Capture the cell that displays the provided text and extract its (x, y) central coordinate. 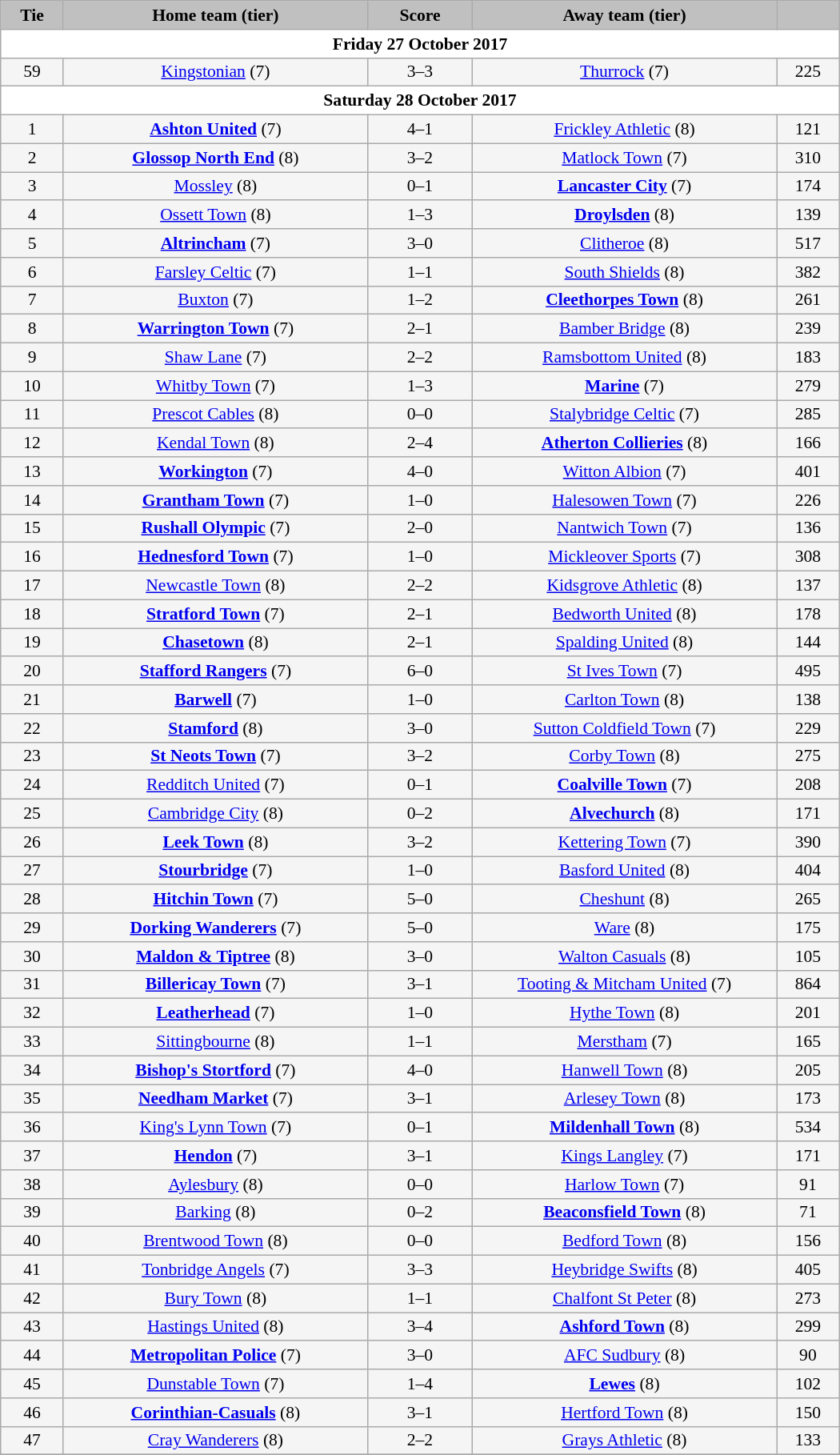
175 (808, 928)
178 (808, 614)
38 (32, 1184)
30 (32, 956)
19 (32, 643)
13 (32, 471)
28 (32, 900)
Leatherhead (7) (215, 1013)
205 (808, 1070)
Spalding United (8) (625, 643)
Warrington Town (7) (215, 329)
Basford United (8) (625, 871)
Away team (tier) (625, 15)
Tooting & Mitcham United (7) (625, 984)
138 (808, 699)
310 (808, 158)
25 (32, 814)
173 (808, 1099)
39 (32, 1212)
Maldon & Tiptree (8) (215, 956)
Metropolitan Police (7) (215, 1356)
201 (808, 1013)
59 (32, 72)
18 (32, 614)
Atherton Collieries (8) (625, 443)
2–0 (419, 528)
Kettering Town (7) (625, 842)
91 (808, 1184)
Barking (8) (215, 1212)
8 (32, 329)
864 (808, 984)
382 (808, 272)
27 (32, 871)
17 (32, 586)
534 (808, 1128)
South Shields (8) (625, 272)
Mildenhall Town (8) (625, 1128)
Whitby Town (7) (215, 386)
Farsley Celtic (7) (215, 272)
22 (32, 728)
6–0 (419, 671)
32 (32, 1013)
Bedworth United (8) (625, 614)
23 (32, 756)
Hednesford Town (7) (215, 557)
46 (32, 1413)
Lancaster City (7) (625, 186)
517 (808, 243)
Cambridge City (8) (215, 814)
90 (808, 1356)
St Ives Town (7) (625, 671)
Bury Town (8) (215, 1298)
136 (808, 528)
Rushall Olympic (7) (215, 528)
225 (808, 72)
Hertford Town (8) (625, 1413)
166 (808, 443)
44 (32, 1356)
Dorking Wanderers (7) (215, 928)
3 (32, 186)
226 (808, 500)
Buxton (7) (215, 300)
Lewes (8) (625, 1384)
275 (808, 756)
Kendal Town (8) (215, 443)
9 (32, 358)
12 (32, 443)
261 (808, 300)
156 (808, 1241)
Frickley Athletic (8) (625, 130)
Glossop North End (8) (215, 158)
121 (808, 130)
Cheshunt (8) (625, 900)
Merstham (7) (625, 1042)
Saturday 28 October 2017 (420, 101)
139 (808, 215)
35 (32, 1099)
Grays Athletic (8) (625, 1441)
Home team (tier) (215, 15)
37 (32, 1156)
24 (32, 785)
Stalybridge Celtic (7) (625, 415)
AFC Sudbury (8) (625, 1356)
Chalfont St Peter (8) (625, 1298)
20 (32, 671)
Thurrock (7) (625, 72)
1–2 (419, 300)
Hythe Town (8) (625, 1013)
Chasetown (8) (215, 643)
15 (32, 528)
Sittingbourne (8) (215, 1042)
137 (808, 586)
Witton Albion (7) (625, 471)
405 (808, 1270)
Stafford Rangers (7) (215, 671)
Bedford Town (8) (625, 1241)
Redditch United (7) (215, 785)
265 (808, 900)
279 (808, 386)
Altrincham (7) (215, 243)
Ossett Town (8) (215, 215)
174 (808, 186)
7 (32, 300)
21 (32, 699)
Carlton Town (8) (625, 699)
2–4 (419, 443)
42 (32, 1298)
6 (32, 272)
41 (32, 1270)
208 (808, 785)
Prescot Cables (8) (215, 415)
Grantham Town (7) (215, 500)
47 (32, 1441)
29 (32, 928)
Matlock Town (7) (625, 158)
Heybridge Swifts (8) (625, 1270)
Ashford Town (8) (625, 1327)
1–4 (419, 1384)
Ashton United (7) (215, 130)
King's Lynn Town (7) (215, 1128)
Newcastle Town (8) (215, 586)
36 (32, 1128)
Hastings United (8) (215, 1327)
Coalville Town (7) (625, 785)
40 (32, 1241)
273 (808, 1298)
31 (32, 984)
5 (32, 243)
Billericay Town (7) (215, 984)
133 (808, 1441)
Corinthian-Casuals (8) (215, 1413)
Beaconsfield Town (8) (625, 1212)
Dunstable Town (7) (215, 1384)
Ramsbottom United (8) (625, 358)
Ware (8) (625, 928)
Stratford Town (7) (215, 614)
Friday 27 October 2017 (420, 44)
Tonbridge Angels (7) (215, 1270)
16 (32, 557)
Kidsgrove Athletic (8) (625, 586)
71 (808, 1212)
45 (32, 1384)
Mickleover Sports (7) (625, 557)
Kingstonian (7) (215, 72)
Halesowen Town (7) (625, 500)
Stourbridge (7) (215, 871)
Bamber Bridge (8) (625, 329)
285 (808, 415)
Tie (32, 15)
Arlesey Town (8) (625, 1099)
Aylesbury (8) (215, 1184)
Brentwood Town (8) (215, 1241)
43 (32, 1327)
183 (808, 358)
102 (808, 1384)
4 (32, 215)
3–4 (419, 1327)
Needham Market (7) (215, 1099)
Shaw Lane (7) (215, 358)
Clitheroe (8) (625, 243)
401 (808, 471)
Mossley (8) (215, 186)
11 (32, 415)
299 (808, 1327)
390 (808, 842)
Cleethorpes Town (8) (625, 300)
26 (32, 842)
Marine (7) (625, 386)
229 (808, 728)
Harlow Town (7) (625, 1184)
2 (32, 158)
Kings Langley (7) (625, 1156)
34 (32, 1070)
404 (808, 871)
Leek Town (8) (215, 842)
Hanwell Town (8) (625, 1070)
144 (808, 643)
33 (32, 1042)
4–1 (419, 130)
Sutton Coldfield Town (7) (625, 728)
1 (32, 130)
308 (808, 557)
Barwell (7) (215, 699)
Score (419, 15)
Walton Casuals (8) (625, 956)
495 (808, 671)
Hendon (7) (215, 1156)
St Neots Town (7) (215, 756)
14 (32, 500)
165 (808, 1042)
Stamford (8) (215, 728)
105 (808, 956)
Workington (7) (215, 471)
Alvechurch (8) (625, 814)
Hitchin Town (7) (215, 900)
239 (808, 329)
Bishop's Stortford (7) (215, 1070)
Nantwich Town (7) (625, 528)
Droylsden (8) (625, 215)
Corby Town (8) (625, 756)
10 (32, 386)
150 (808, 1413)
Cray Wanderers (8) (215, 1441)
